Determine the [X, Y] coordinate at the center of the cell enclosing the given text.  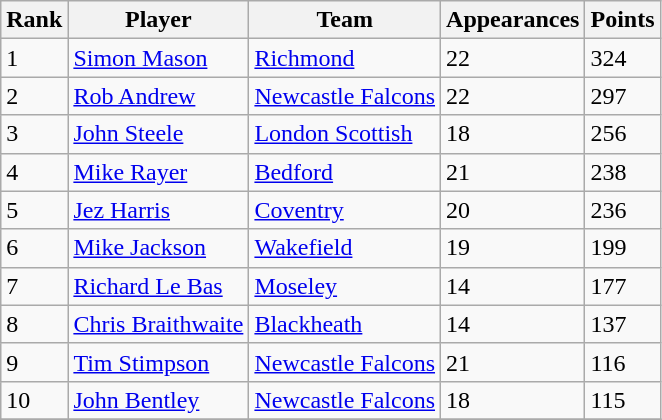
Bedford [345, 172]
5 [34, 210]
116 [622, 362]
19 [513, 248]
Richard Le Bas [158, 286]
Player [158, 20]
8 [34, 324]
297 [622, 96]
236 [622, 210]
Chris Braithwaite [158, 324]
256 [622, 134]
7 [34, 286]
Appearances [513, 20]
115 [622, 400]
John Steele [158, 134]
324 [622, 58]
Mike Rayer [158, 172]
238 [622, 172]
Mike Jackson [158, 248]
John Bentley [158, 400]
1 [34, 58]
177 [622, 286]
137 [622, 324]
Rank [34, 20]
3 [34, 134]
6 [34, 248]
Coventry [345, 210]
Tim Stimpson [158, 362]
10 [34, 400]
Rob Andrew [158, 96]
Richmond [345, 58]
Moseley [345, 286]
Wakefield [345, 248]
4 [34, 172]
9 [34, 362]
20 [513, 210]
Blackheath [345, 324]
199 [622, 248]
Points [622, 20]
Team [345, 20]
Jez Harris [158, 210]
2 [34, 96]
London Scottish [345, 134]
Simon Mason [158, 58]
